Output the (X, Y) coordinate of the center of the cell containing the given text.  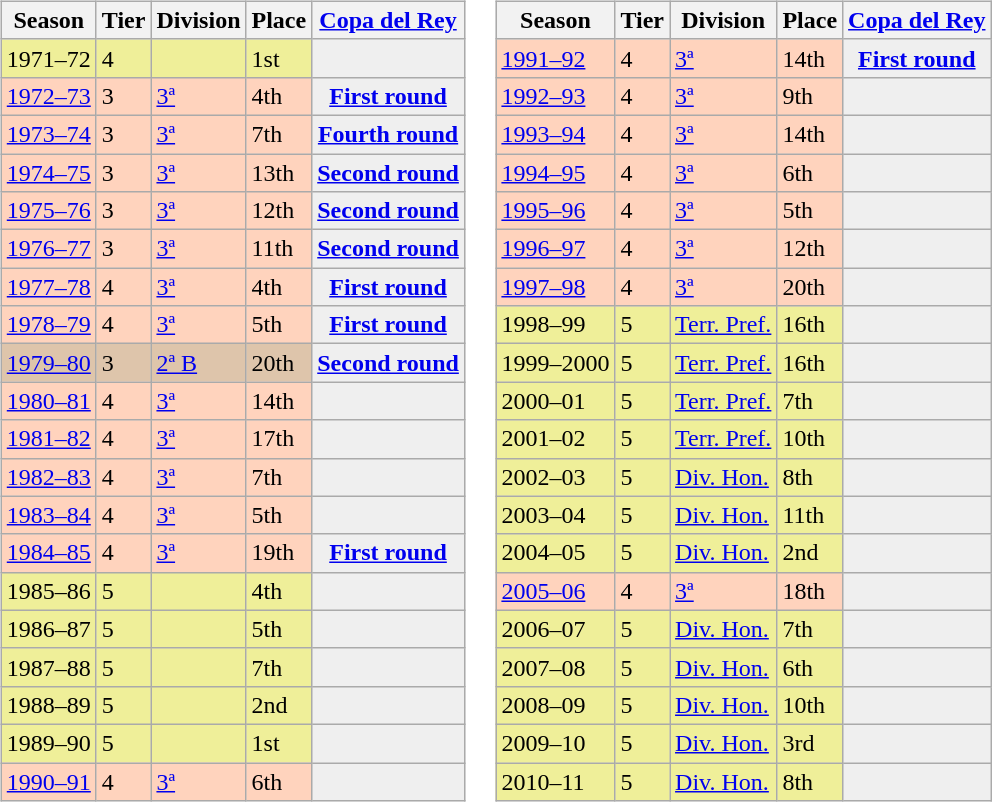
2007–08 (556, 667)
1998–99 (556, 325)
1989–90 (48, 743)
1987–88 (48, 667)
1995–96 (556, 211)
2000–01 (556, 401)
2008–09 (556, 705)
2010–11 (556, 781)
1982–83 (48, 477)
2004–05 (556, 553)
2002–03 (556, 477)
2001–02 (556, 439)
1976–77 (48, 249)
1973–74 (48, 134)
1992–93 (556, 96)
1974–75 (48, 173)
1983–84 (48, 515)
1981–82 (48, 439)
17th (279, 439)
1975–76 (48, 211)
2ª B (198, 363)
3rd (810, 743)
1999–2000 (556, 363)
1977–78 (48, 287)
9th (810, 96)
2005–06 (556, 591)
19th (279, 553)
2009–10 (556, 743)
1972–73 (48, 96)
1978–79 (48, 325)
13th (279, 173)
1986–87 (48, 629)
1997–98 (556, 287)
2003–04 (556, 515)
1988–89 (48, 705)
1980–81 (48, 401)
1993–94 (556, 134)
1990–91 (48, 781)
1984–85 (48, 553)
2006–07 (556, 629)
1991–92 (556, 58)
1996–97 (556, 249)
1985–86 (48, 591)
1971–72 (48, 58)
1994–95 (556, 173)
18th (810, 591)
1979–80 (48, 363)
Fourth round (388, 134)
